Determine the [X, Y] coordinate at the center of the cell enclosing the given text.  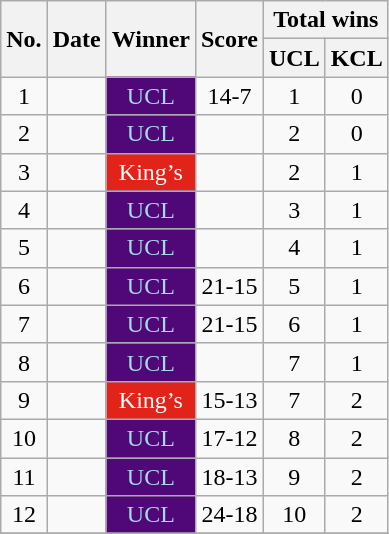
KCL [356, 58]
Score [229, 39]
Total wins [326, 20]
18-13 [229, 477]
No. [24, 39]
Date [76, 39]
14-7 [229, 96]
24-18 [229, 515]
12 [24, 515]
15-13 [229, 400]
11 [24, 477]
Winner [150, 39]
17-12 [229, 438]
